For the text-containing cell, return its midpoint in [x, y] coordinate format. 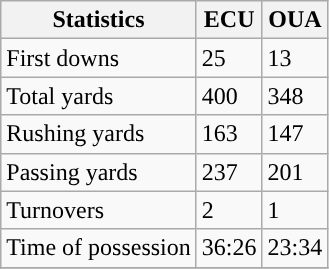
Statistics [99, 20]
1 [295, 210]
23:34 [295, 248]
400 [229, 96]
Total yards [99, 96]
ECU [229, 20]
Passing yards [99, 172]
25 [229, 58]
348 [295, 96]
36:26 [229, 248]
2 [229, 210]
163 [229, 134]
OUA [295, 20]
Time of possession [99, 248]
Turnovers [99, 210]
147 [295, 134]
201 [295, 172]
Rushing yards [99, 134]
13 [295, 58]
237 [229, 172]
First downs [99, 58]
